Identify which cell holds the provided text, then report its [X, Y] central coordinate. 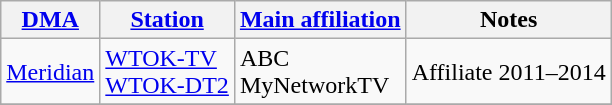
Notes [508, 20]
WTOK-TV WTOK-DT2 [168, 72]
Main affiliation [320, 20]
Meridian [50, 72]
Station [168, 20]
DMA [50, 20]
Affiliate 2011–2014 [508, 72]
ABC MyNetworkTV [320, 72]
